Return (x, y) of the center of cell containing provided text 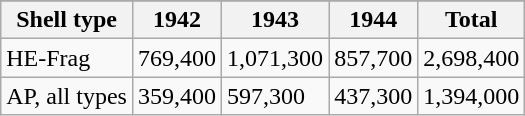
Shell type (67, 20)
1942 (176, 20)
Total (472, 20)
1,394,000 (472, 96)
857,700 (374, 58)
359,400 (176, 96)
HE-Frag (67, 58)
769,400 (176, 58)
597,300 (276, 96)
1944 (374, 20)
AP, all types (67, 96)
1943 (276, 20)
437,300 (374, 96)
2,698,400 (472, 58)
1,071,300 (276, 58)
